Capture the cell that displays the provided text and extract its [X, Y] central coordinate. 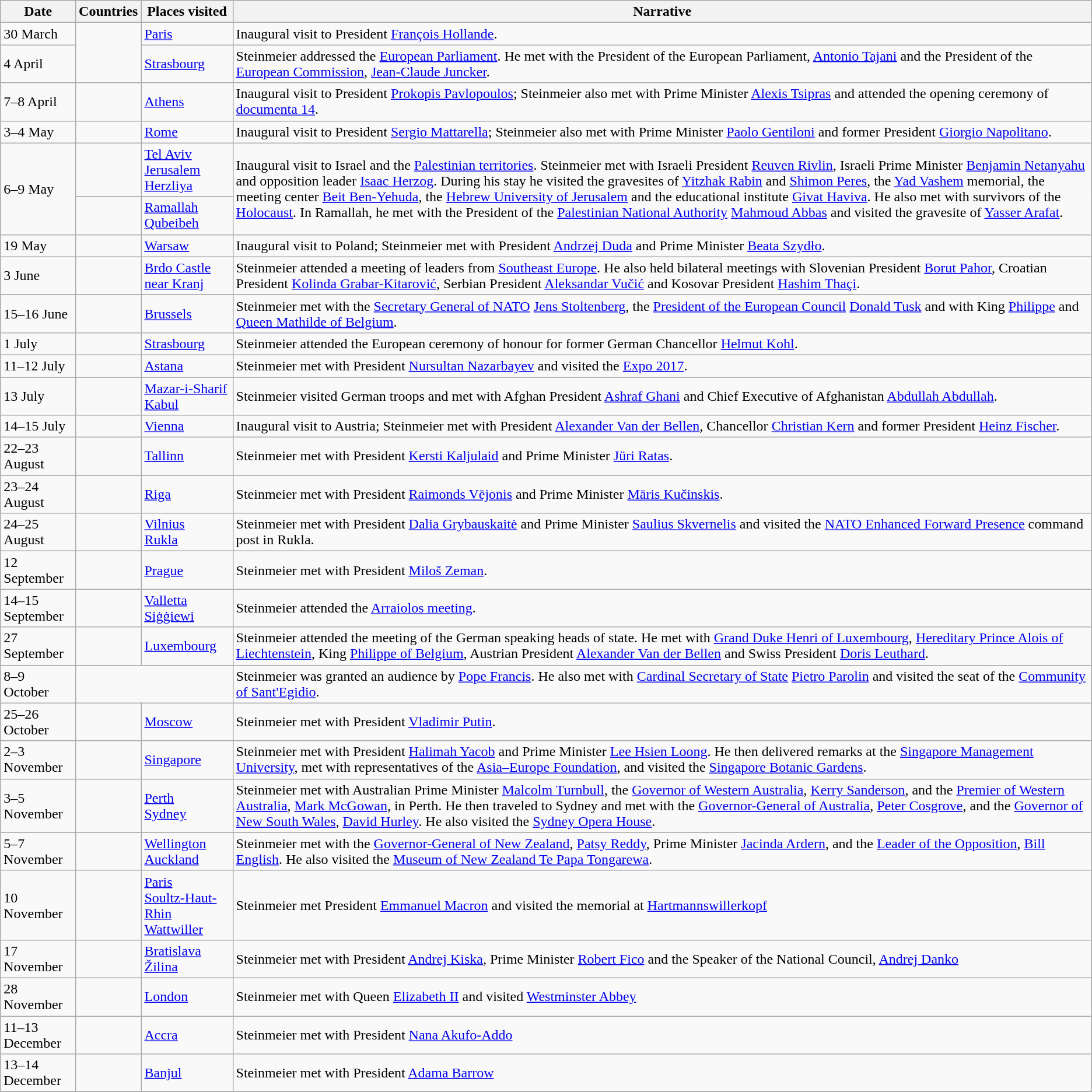
27 September [38, 646]
14–15 September [38, 608]
4 April [38, 64]
14–15 July [38, 426]
Steinmeier attended the European ceremony of honour for former German Chancellor Helmut Kohl. [662, 344]
11–12 July [38, 366]
23–24 August [38, 495]
Banjul [187, 1073]
Athens [187, 101]
Date [38, 12]
Riga [187, 495]
RamallahQubeibeh [187, 216]
Steinmeier met with President Nursultan Nazarbayev and visited the Expo 2017. [662, 366]
Inaugural visit to President Sergio Mattarella; Steinmeier also met with Prime Minister Paolo Gentiloni and former President Giorgio Napolitano. [662, 132]
7–8 April [38, 101]
Steinmeier met with President Raimonds Vējonis and Prime Minister Māris Kučinskis. [662, 495]
Tallinn [187, 456]
Steinmeier met with President Kersti Kaljulaid and Prime Minister Jüri Ratas. [662, 456]
28 November [38, 996]
24–25 August [38, 532]
London [187, 996]
Paris [187, 34]
Mazar-i-SharifKabul [187, 395]
Rome [187, 132]
13 July [38, 395]
Inaugural visit to Austria; Steinmeier met with President Alexander Van der Bellen, Chancellor Christian Kern and former President Heinz Fischer. [662, 426]
Vienna [187, 426]
22–23 August [38, 456]
3 June [38, 275]
11–13 December [38, 1035]
Warsaw [187, 246]
Steinmeier met with President Vladimir Putin. [662, 722]
Steinmeier met with President Miloš Zeman. [662, 570]
PerthSydney [187, 806]
30 March [38, 34]
1 July [38, 344]
Singapore [187, 759]
Inaugural visit to President François Hollande. [662, 34]
Brdo Castle near Kranj [187, 275]
Steinmeier attended the Arraiolos meeting. [662, 608]
10 November [38, 905]
Steinmeier met with President Adama Barrow [662, 1073]
13–14 December [38, 1073]
Narrative [662, 12]
Accra [187, 1035]
15–16 June [38, 314]
Steinmeier met President Emmanuel Macron and visited the memorial at Hartmannswillerkopf [662, 905]
2–3 November [38, 759]
Steinmeier met with President Andrej Kiska, Prime Minister Robert Fico and the Speaker of the National Council, Andrej Danko [662, 959]
Inaugural visit to Poland; Steinmeier met with President Andrzej Duda and Prime Minister Beata Szydło. [662, 246]
VilniusRukla [187, 532]
Luxembourg [187, 646]
25–26 October [38, 722]
5–7 November [38, 852]
ParisSoultz-Haut-RhinWattwiller [187, 905]
Steinmeier met with Queen Elizabeth II and visited Westminster Abbey [662, 996]
3–5 November [38, 806]
Tel AvivJerusalemHerzliya [187, 170]
12 September [38, 570]
VallettaSiġġiewi [187, 608]
19 May [38, 246]
8–9 October [38, 684]
BratislavaŽilina [187, 959]
Steinmeier met with President Nana Akufo-Addo [662, 1035]
Prague [187, 570]
Moscow [187, 722]
Astana [187, 366]
Places visited [187, 12]
17 November [38, 959]
Countries [108, 12]
Brussels [187, 314]
3–4 May [38, 132]
WellingtonAuckland [187, 852]
6–9 May [38, 189]
Steinmeier visited German troops and met with Afghan President Ashraf Ghani and Chief Executive of Afghanistan Abdullah Abdullah. [662, 395]
